Return [x, y] of the center of cell containing provided text 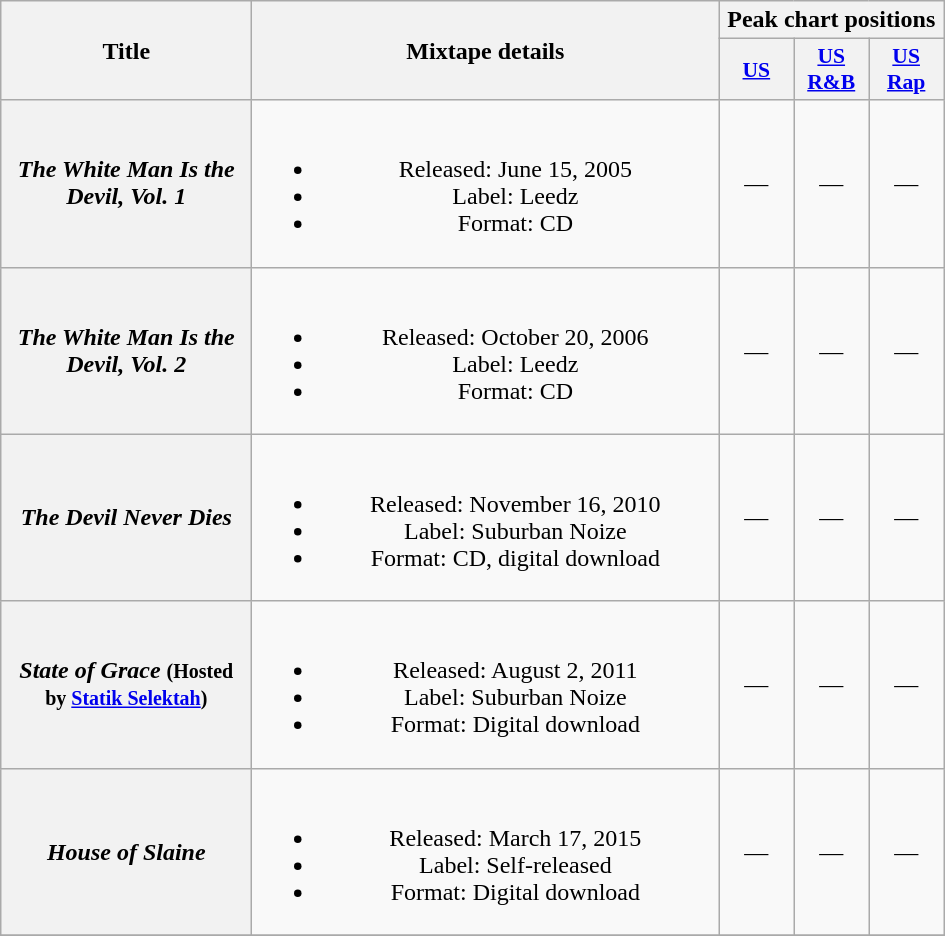
The White Man Is the Devil, Vol. 1 [126, 184]
US [756, 70]
Released: November 16, 2010Label: Suburban NoizeFormat: CD, digital download [486, 518]
Title [126, 50]
State of Grace (Hosted by Statik Selektah) [126, 684]
USRap [906, 70]
The White Man Is the Devil, Vol. 2 [126, 350]
Mixtape details [486, 50]
Released: March 17, 2015Label: Self-releasedFormat: Digital download [486, 852]
House of Slaine [126, 852]
Peak chart positions [832, 20]
Released: June 15, 2005Label: LeedzFormat: CD [486, 184]
Released: October 20, 2006Label: LeedzFormat: CD [486, 350]
Released: August 2, 2011Label: Suburban NoizeFormat: Digital download [486, 684]
The Devil Never Dies [126, 518]
US R&B [832, 70]
